Capture the cell that displays the provided text and extract its (X, Y) central coordinate. 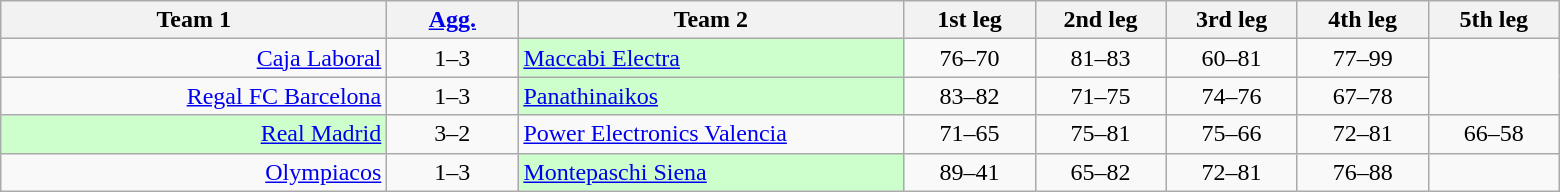
89–41 (970, 172)
71–65 (970, 134)
Caja Laboral (194, 58)
81–83 (1100, 58)
Regal FC Barcelona (194, 96)
Team 1 (194, 20)
4th leg (1362, 20)
Team 2 (711, 20)
77–99 (1362, 58)
Agg. (452, 20)
75–81 (1100, 134)
5th leg (1494, 20)
83–82 (970, 96)
76–88 (1362, 172)
76–70 (970, 58)
1st leg (970, 20)
75–66 (1232, 134)
3–2 (452, 134)
Olympiacos (194, 172)
74–76 (1232, 96)
2nd leg (1100, 20)
3rd leg (1232, 20)
Montepaschi Siena (711, 172)
60–81 (1232, 58)
Power Electronics Valencia (711, 134)
71–75 (1100, 96)
67–78 (1362, 96)
66–58 (1494, 134)
Maccabi Electra (711, 58)
Panathinaikos (711, 96)
Real Madrid (194, 134)
65–82 (1100, 172)
